Pinpoint the cell where the given text exists, returning its [x, y] midpoint coordinate. 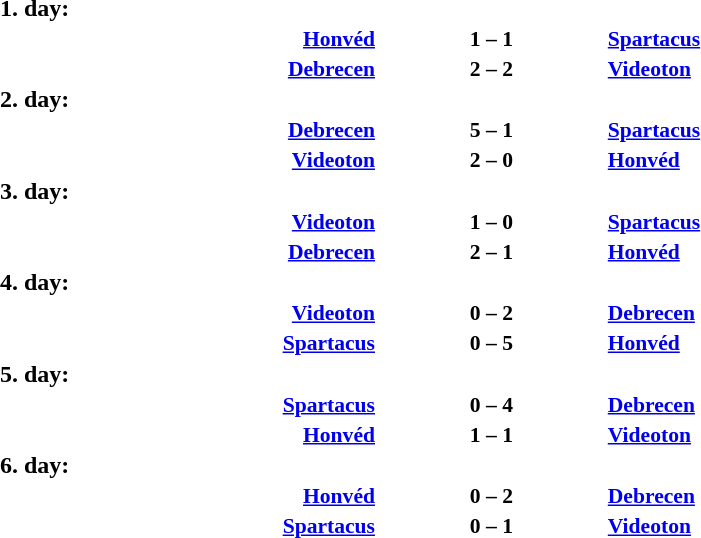
2 – 2 [492, 68]
2 – 1 [492, 252]
5 – 1 [492, 130]
0 – 5 [492, 343]
2 – 0 [492, 160]
0 – 4 [492, 404]
1 – 0 [492, 222]
